Scan for the cell matching the given text and deliver its (x, y) coordinate at center. 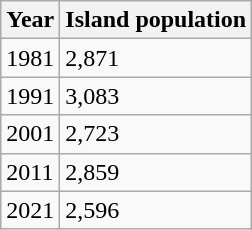
Year (30, 20)
2,871 (156, 58)
1981 (30, 58)
3,083 (156, 96)
2001 (30, 134)
2,596 (156, 210)
2021 (30, 210)
1991 (30, 96)
2,859 (156, 172)
2011 (30, 172)
Island population (156, 20)
2,723 (156, 134)
